Extract the (X, Y) coordinate from the center of the cell holding the provided text.  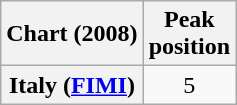
5 (189, 85)
Italy (FIMI) (72, 85)
Peakposition (189, 34)
Chart (2008) (72, 34)
